From the cell containing the given text, extract its center point as (x, y) coordinate. 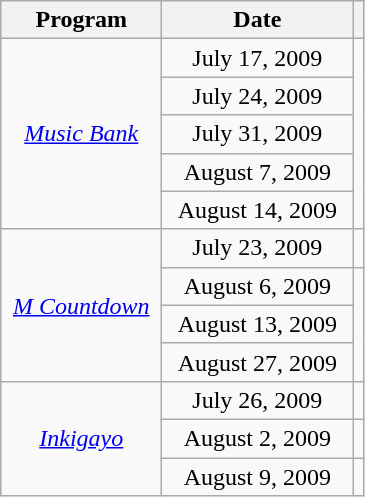
August 6, 2009 (258, 286)
July 26, 2009 (258, 400)
Date (258, 20)
August 2, 2009 (258, 438)
July 23, 2009 (258, 248)
Music Bank (82, 134)
August 13, 2009 (258, 324)
Program (82, 20)
July 24, 2009 (258, 96)
July 17, 2009 (258, 58)
August 7, 2009 (258, 172)
August 9, 2009 (258, 477)
August 27, 2009 (258, 362)
July 31, 2009 (258, 134)
M Countdown (82, 305)
August 14, 2009 (258, 210)
Inkigayo (82, 438)
